Identify which cell holds the provided text, then report its (X, Y) central coordinate. 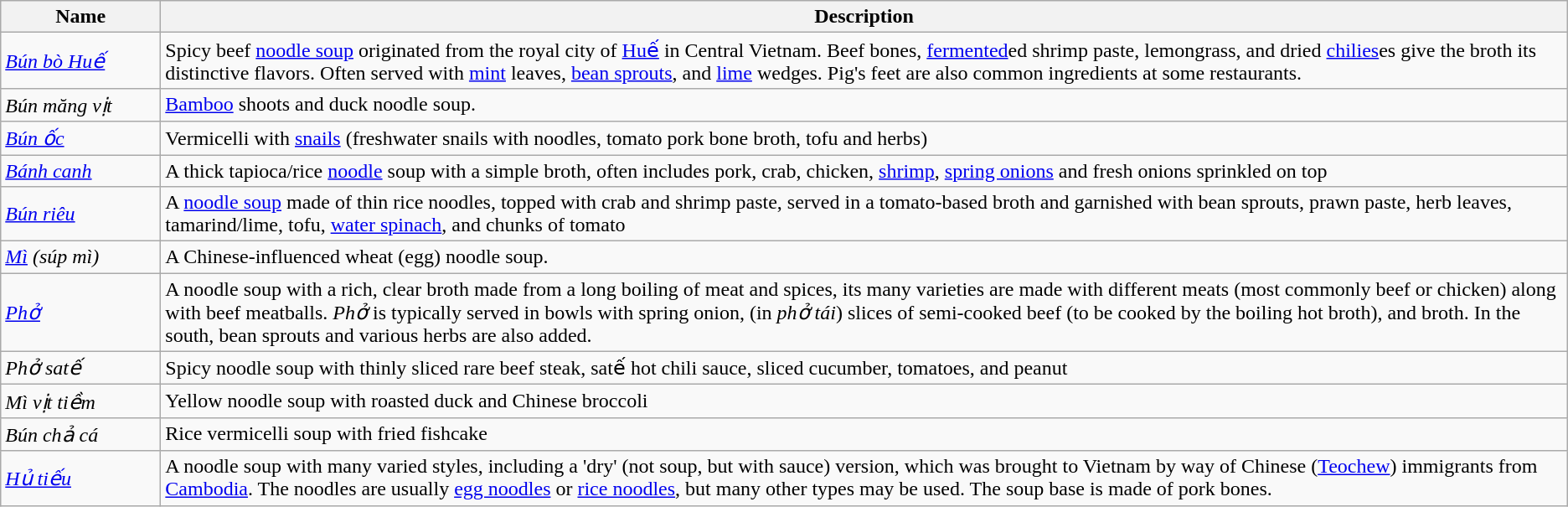
Vermicelli with snails (freshwater snails with noodles, tomato pork bone broth, tofu and herbs) (864, 138)
Bún bò Huế (80, 60)
Mì (súp mì) (80, 257)
Bún riêu (80, 215)
A thick tapioca/rice noodle soup with a simple broth, often includes pork, crab, chicken, shrimp, spring onions and fresh onions sprinkled on top (864, 170)
Spicy noodle soup with thinly sliced rare beef steak, satế hot chili sauce, sliced cucumber, tomatoes, and peanut (864, 368)
Bánh canh (80, 170)
Description (864, 17)
Name (80, 17)
Bún ốc (80, 138)
Phở (80, 313)
A Chinese-influenced wheat (egg) noodle soup. (864, 257)
Bún măng vịt (80, 105)
Bún chả cá (80, 434)
Bamboo shoots and duck noodle soup. (864, 105)
Rice vermicelli soup with fried fishcake (864, 434)
Yellow noodle soup with roasted duck and Chinese broccoli (864, 401)
Hủ tiếu (80, 478)
Phở satế (80, 368)
Mì vịt tiềm (80, 401)
